From the cell containing the given text, extract its center point as (x, y) coordinate. 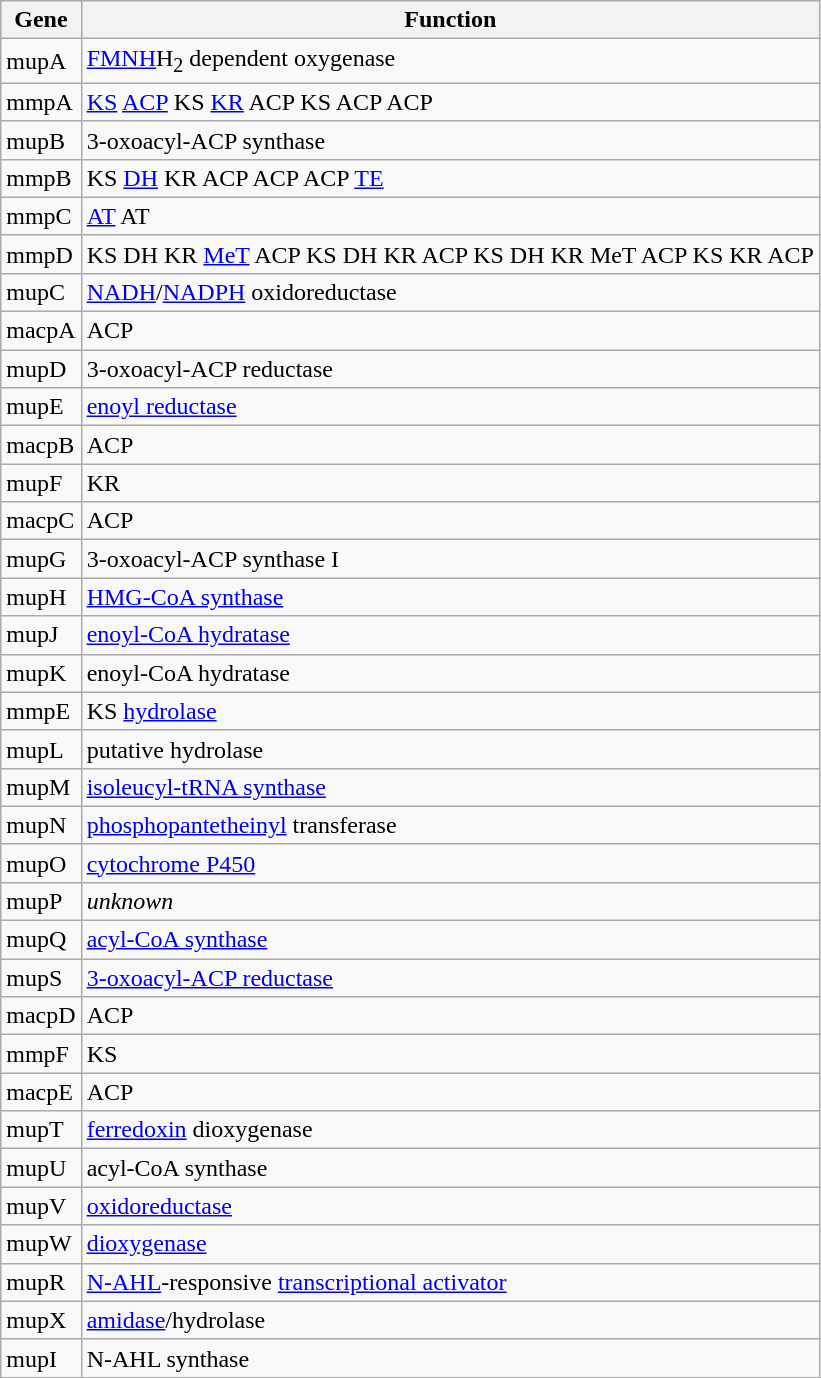
KS (450, 1054)
mmpE (41, 711)
mupO (41, 863)
putative hydrolase (450, 749)
macpC (41, 521)
FMNHH2 dependent oxygenase (450, 61)
mmpC (41, 216)
amidase/hydrolase (450, 1320)
mupN (41, 825)
mmpF (41, 1054)
mupK (41, 673)
macpD (41, 1016)
macpB (41, 445)
mupX (41, 1320)
enoyl reductase (450, 407)
NADH/NADPH oxidoreductase (450, 292)
mupE (41, 407)
3-oxoacyl-ACP synthase I (450, 559)
unknown (450, 901)
mupP (41, 901)
mupC (41, 292)
dioxygenase (450, 1244)
mmpD (41, 254)
KS DH KR ACP ACP ACP TE (450, 178)
isoleucyl-tRNA synthase (450, 787)
mupR (41, 1282)
phosphopantetheinyl transferase (450, 825)
mupW (41, 1244)
mupI (41, 1358)
mupG (41, 559)
KS ACP KS KR ACP KS ACP ACP (450, 102)
mupQ (41, 940)
KR (450, 483)
N-AHL-responsive transcriptional activator (450, 1282)
mmpA (41, 102)
mupA (41, 61)
HMG-CoA synthase (450, 597)
mupL (41, 749)
Gene (41, 20)
mupD (41, 369)
mupS (41, 978)
mupV (41, 1206)
AT AT (450, 216)
mupM (41, 787)
mupF (41, 483)
KS hydrolase (450, 711)
macpE (41, 1092)
KS DH KR MeT ACP KS DH KR ACP KS DH KR MeT ACP KS KR ACP (450, 254)
N-AHL synthase (450, 1358)
mmpB (41, 178)
mupT (41, 1130)
mupB (41, 140)
mupJ (41, 635)
cytochrome P450 (450, 863)
mupU (41, 1168)
macpA (41, 331)
ferredoxin dioxygenase (450, 1130)
3-oxoacyl-ACP synthase (450, 140)
oxidoreductase (450, 1206)
Function (450, 20)
mupH (41, 597)
